Scan for the cell matching the given text and deliver its [x, y] coordinate at center. 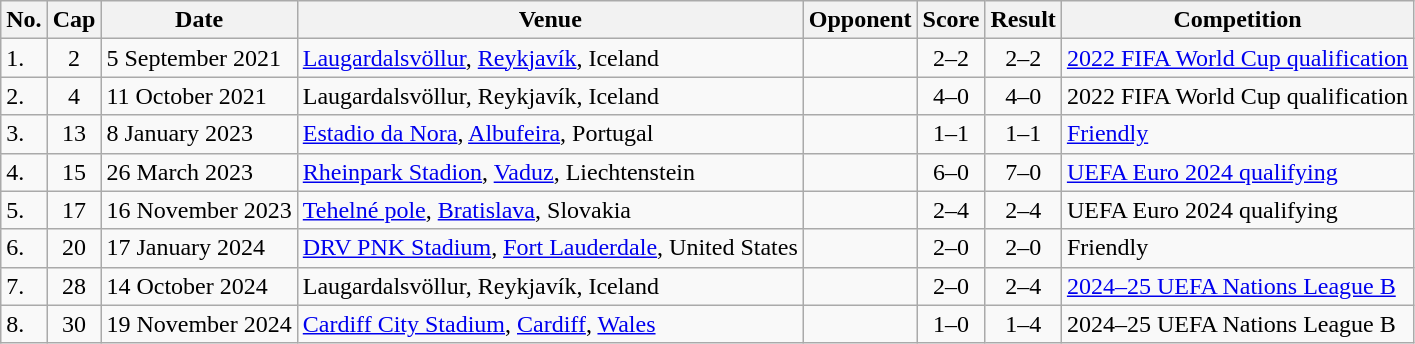
5. [24, 210]
17 [74, 210]
26 March 2023 [199, 172]
13 [74, 134]
17 January 2024 [199, 248]
Tehelné pole, Bratislava, Slovakia [550, 210]
3. [24, 134]
Cap [74, 20]
Venue [550, 20]
19 November 2024 [199, 324]
7. [24, 286]
Competition [1237, 20]
Score [951, 20]
28 [74, 286]
2 [74, 58]
Rheinpark Stadion, Vaduz, Liechtenstein [550, 172]
4. [24, 172]
1–4 [1023, 324]
30 [74, 324]
5 September 2021 [199, 58]
1–0 [951, 324]
Estadio da Nora, Albufeira, Portugal [550, 134]
7–0 [1023, 172]
16 November 2023 [199, 210]
No. [24, 20]
6–0 [951, 172]
1. [24, 58]
2. [24, 96]
20 [74, 248]
Result [1023, 20]
15 [74, 172]
DRV PNK Stadium, Fort Lauderdale, United States [550, 248]
11 October 2021 [199, 96]
6. [24, 248]
8. [24, 324]
Opponent [860, 20]
14 October 2024 [199, 286]
4 [74, 96]
Cardiff City Stadium, Cardiff, Wales [550, 324]
Date [199, 20]
8 January 2023 [199, 134]
